From the cell containing the given text, extract its center point as [x, y] coordinate. 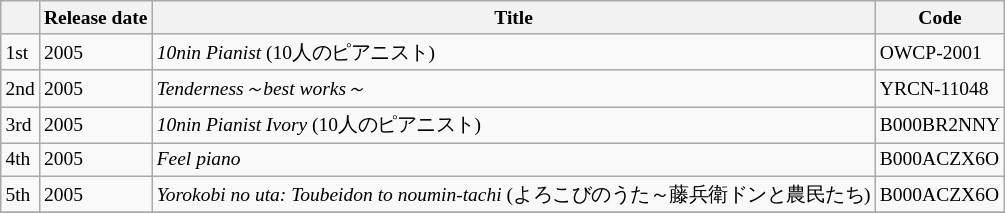
Code [940, 18]
Release date [96, 18]
4th [20, 160]
10nin Pianist (10人のピアニスト) [514, 52]
B000BR2NNY [940, 125]
Tenderness～best works～ [514, 88]
Yorokobi no uta: Toubeidon to noumin-tachi (よろこびのうた～藤兵衛ドンと農民たち) [514, 194]
YRCN-11048 [940, 88]
OWCP-2001 [940, 52]
2nd [20, 88]
10nin Pianist Ivory (10人のピアニスト) [514, 125]
1st [20, 52]
Title [514, 18]
Feel piano [514, 160]
3rd [20, 125]
5th [20, 194]
